From the cell containing the given text, extract its center point as (X, Y) coordinate. 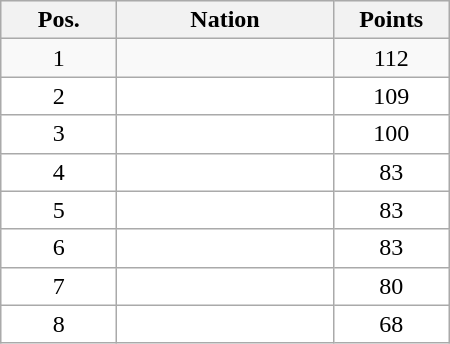
112 (391, 58)
Points (391, 20)
6 (59, 248)
109 (391, 96)
4 (59, 172)
68 (391, 324)
7 (59, 286)
1 (59, 58)
3 (59, 134)
5 (59, 210)
2 (59, 96)
100 (391, 134)
8 (59, 324)
Pos. (59, 20)
Nation (225, 20)
80 (391, 286)
